Extract the [X, Y] coordinate from the center of the cell holding the provided text.  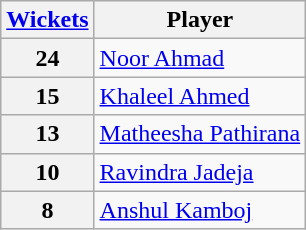
Khaleel Ahmed [200, 96]
Wickets [48, 20]
Noor Ahmad [200, 58]
13 [48, 134]
Matheesha Pathirana [200, 134]
15 [48, 96]
Anshul Kamboj [200, 210]
Player [200, 20]
10 [48, 172]
24 [48, 58]
Ravindra Jadeja [200, 172]
8 [48, 210]
